Search for the cell housing the specified text and yield its (X, Y) center coordinate. 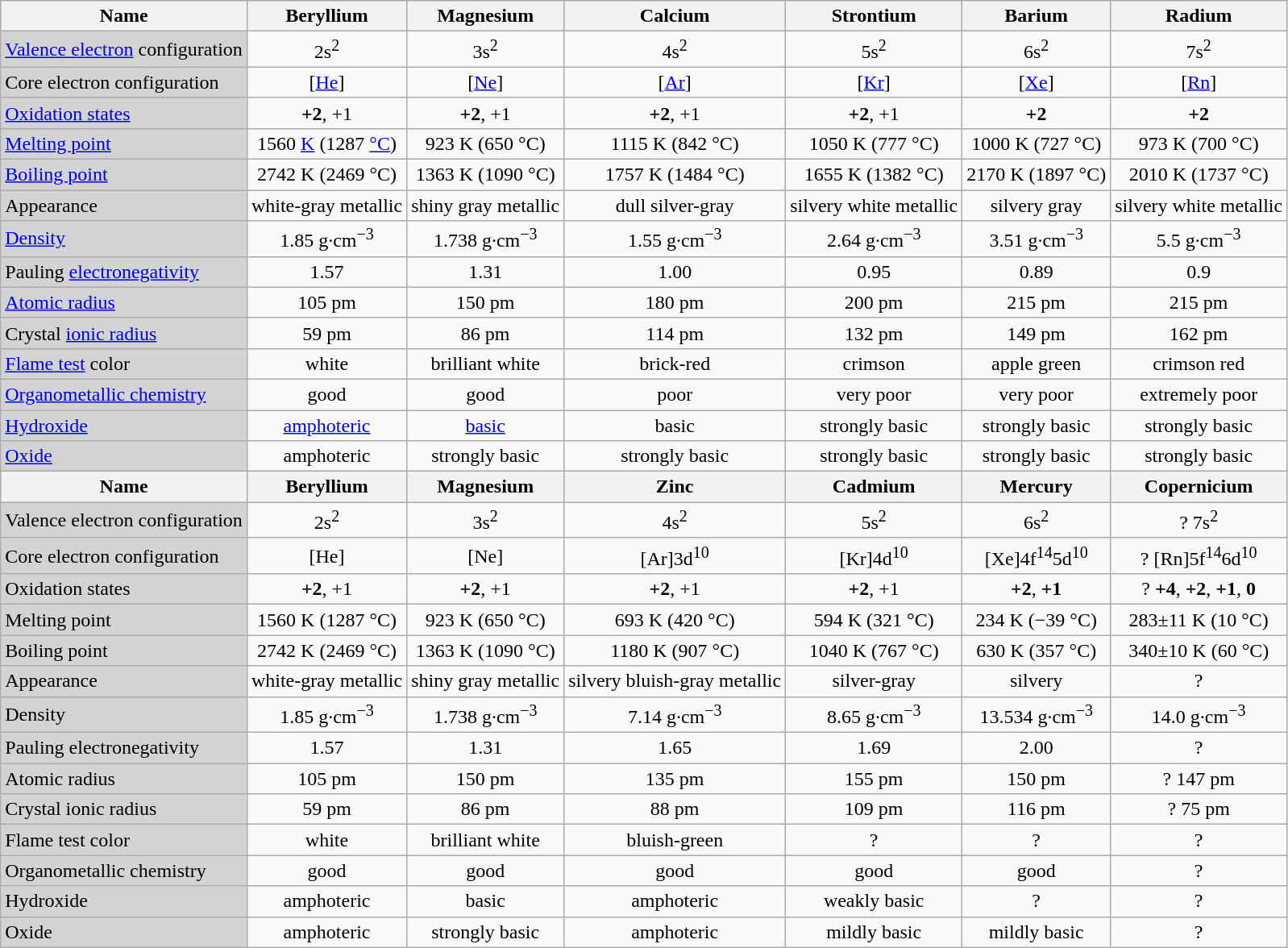
162 pm (1199, 333)
149 pm (1037, 333)
973 K (700 °C) (1199, 143)
Radium (1199, 16)
[Xe]4f145d10 (1037, 556)
[Ar]3d10 (675, 556)
1000 K (727 °C) (1037, 143)
bluish-green (675, 840)
[Kr] (874, 82)
crimson red (1199, 364)
silvery gray (1037, 206)
116 pm (1037, 809)
Calcium (675, 16)
extremely poor (1199, 394)
weakly basic (874, 901)
apple green (1037, 364)
1.55 g·cm−3 (675, 239)
silver-gray (874, 681)
155 pm (874, 779)
2010 K (1737 °C) (1199, 175)
? [Rn]5f146d10 (1199, 556)
silvery bluish-gray metallic (675, 681)
8.65 g·cm−3 (874, 714)
2170 K (1897 °C) (1037, 175)
1.00 (675, 272)
dull silver-gray (675, 206)
340±10 K (60 °C) (1199, 651)
5.5 g·cm−3 (1199, 239)
Zinc (675, 487)
crimson (874, 364)
Copernicium (1199, 487)
3.51 g·cm−3 (1037, 239)
109 pm (874, 809)
1180 K (907 °C) (675, 651)
2.00 (1037, 748)
2.64 g·cm−3 (874, 239)
[Xe] (1037, 82)
0.9 (1199, 272)
630 K (357 °C) (1037, 651)
0.95 (874, 272)
1050 K (777 °C) (874, 143)
88 pm (675, 809)
1.69 (874, 748)
Cadmium (874, 487)
14.0 g·cm−3 (1199, 714)
180 pm (675, 302)
283±11 K (10 °C) (1199, 620)
1655 K (1382 °C) (874, 175)
Barium (1037, 16)
? 75 pm (1199, 809)
poor (675, 394)
1115 K (842 °C) (675, 143)
? 7s2 (1199, 521)
234 K (−39 °C) (1037, 620)
200 pm (874, 302)
1040 K (767 °C) (874, 651)
0.89 (1037, 272)
Mercury (1037, 487)
132 pm (874, 333)
135 pm (675, 779)
silvery (1037, 681)
? +4, +2, +1, 0 (1199, 589)
594 K (321 °C) (874, 620)
[Kr]4d10 (874, 556)
114 pm (675, 333)
7s2 (1199, 50)
7.14 g·cm−3 (675, 714)
[Rn] (1199, 82)
13.534 g·cm−3 (1037, 714)
brick-red (675, 364)
? 147 pm (1199, 779)
1.65 (675, 748)
1757 K (1484 °C) (675, 175)
693 K (420 °C) (675, 620)
[Ar] (675, 82)
Strontium (874, 16)
